Scan for the cell matching the given text and deliver its (X, Y) coordinate at center. 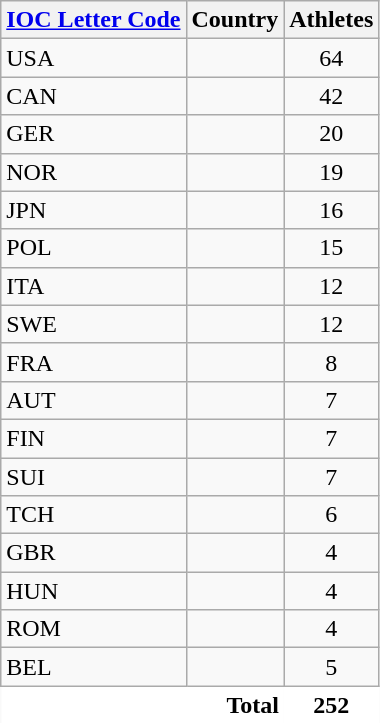
GER (94, 134)
5 (332, 667)
POL (94, 248)
6 (332, 515)
SWE (94, 324)
GBR (94, 553)
FIN (94, 438)
ITA (94, 286)
Total (142, 704)
TCH (94, 515)
SUI (94, 477)
IOC Letter Code (94, 20)
CAN (94, 96)
NOR (94, 172)
20 (332, 134)
42 (332, 96)
252 (332, 704)
JPN (94, 210)
Country (235, 20)
BEL (94, 667)
AUT (94, 400)
8 (332, 362)
HUN (94, 591)
19 (332, 172)
16 (332, 210)
64 (332, 58)
15 (332, 248)
Athletes (332, 20)
FRA (94, 362)
USA (94, 58)
ROM (94, 629)
